Scan for the cell matching the given text and deliver its (x, y) coordinate at center. 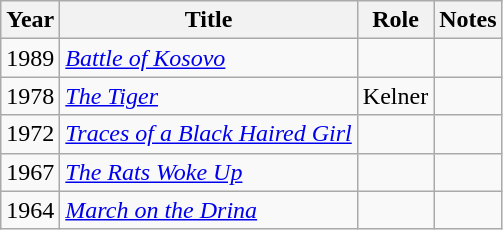
Battle of Kosovo (208, 58)
Kelner (395, 96)
1978 (30, 96)
Year (30, 20)
March on the Drina (208, 210)
The Tiger (208, 96)
1989 (30, 58)
Notes (468, 20)
Role (395, 20)
1964 (30, 210)
The Rats Woke Up (208, 172)
Traces of a Black Haired Girl (208, 134)
1972 (30, 134)
1967 (30, 172)
Title (208, 20)
